Scan for the cell matching the given text and deliver its (X, Y) coordinate at center. 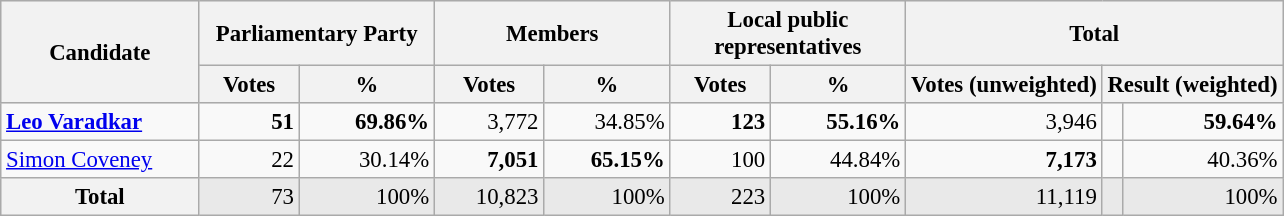
123 (720, 122)
51 (249, 122)
40.36% (1202, 160)
59.64% (1202, 122)
3,946 (1004, 122)
Simon Coveney (100, 160)
11,119 (1004, 197)
7,051 (488, 160)
Local public representatives (788, 34)
100 (720, 160)
7,173 (1004, 160)
Members (552, 34)
Candidate (100, 52)
34.85% (607, 122)
30.14% (366, 160)
Result (weighted) (1192, 85)
223 (720, 197)
Leo Varadkar (100, 122)
10,823 (488, 197)
44.84% (838, 160)
65.15% (607, 160)
Votes (unweighted) (1004, 85)
73 (249, 197)
3,772 (488, 122)
69.86% (366, 122)
55.16% (838, 122)
Parliamentary Party (317, 34)
22 (249, 160)
